Search for the cell housing the specified text and yield its (x, y) center coordinate. 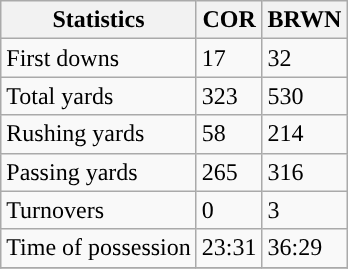
Statistics (99, 20)
17 (229, 58)
BRWN (304, 20)
Time of possession (99, 248)
316 (304, 172)
23:31 (229, 248)
265 (229, 172)
214 (304, 134)
Total yards (99, 96)
0 (229, 210)
Passing yards (99, 172)
58 (229, 134)
COR (229, 20)
32 (304, 58)
Turnovers (99, 210)
First downs (99, 58)
530 (304, 96)
3 (304, 210)
36:29 (304, 248)
Rushing yards (99, 134)
323 (229, 96)
